Search for the cell housing the specified text and yield its (x, y) center coordinate. 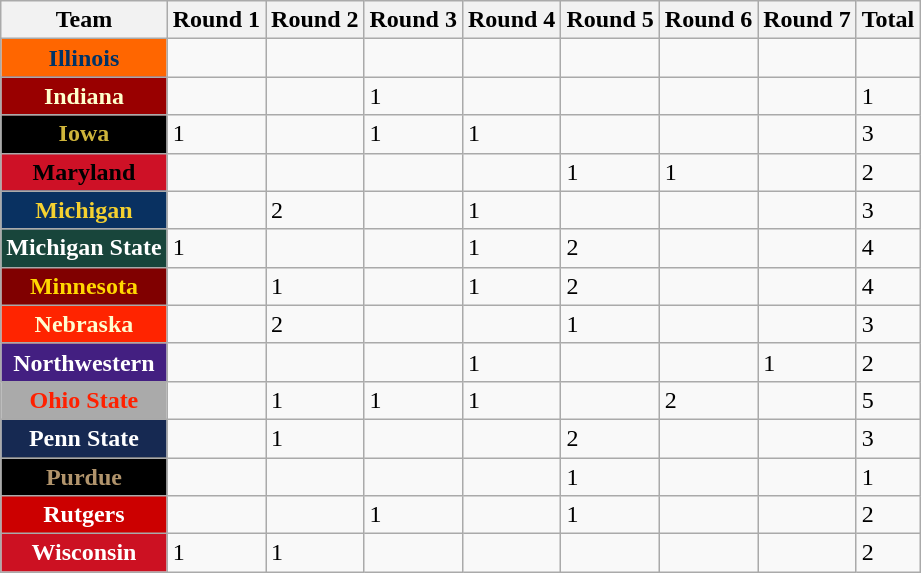
Illinois (84, 58)
Penn State (84, 438)
Round 7 (807, 20)
Team (84, 20)
Minnesota (84, 286)
Total (888, 20)
Indiana (84, 96)
Northwestern (84, 362)
Round 5 (610, 20)
Round 4 (511, 20)
Round 6 (708, 20)
Michigan (84, 210)
Round 1 (216, 20)
Round 3 (413, 20)
Round 2 (315, 20)
Ohio State (84, 400)
Rutgers (84, 515)
Maryland (84, 172)
5 (888, 400)
Wisconsin (84, 553)
Michigan State (84, 248)
Nebraska (84, 324)
Iowa (84, 134)
Purdue (84, 477)
